Detect which cell encompasses the target text, then output its (x, y) center coordinate. 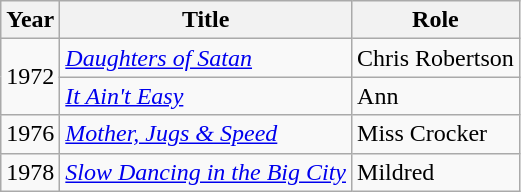
Slow Dancing in the Big City (206, 172)
Year (30, 20)
Role (436, 20)
Miss Crocker (436, 134)
Mildred (436, 172)
It Ain't Easy (206, 96)
1978 (30, 172)
1976 (30, 134)
1972 (30, 77)
Chris Robertson (436, 58)
Ann (436, 96)
Mother, Jugs & Speed (206, 134)
Title (206, 20)
Daughters of Satan (206, 58)
